From the cell containing the given text, extract its center point as (X, Y) coordinate. 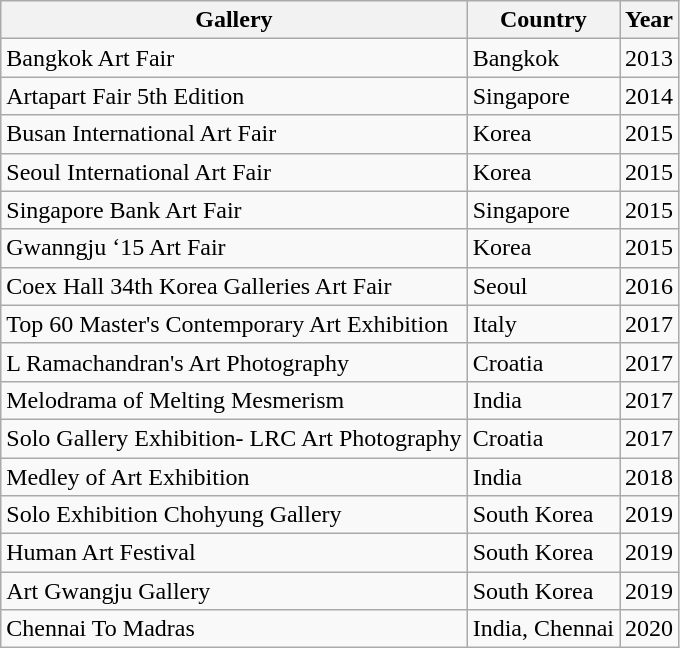
Gallery (234, 20)
Seoul (543, 286)
Artapart Fair 5th Edition (234, 96)
Coex Hall 34th Korea Galleries Art Fair (234, 286)
Busan International Art Fair (234, 134)
Italy (543, 324)
L Ramachandran's Art Photography (234, 362)
2020 (650, 629)
Solo Exhibition Chohyung Gallery (234, 515)
Top 60 Master's Contemporary Art Exhibition (234, 324)
Bangkok Art Fair (234, 58)
2018 (650, 477)
Medley of Art Exhibition (234, 477)
Melodrama of Melting Mesmerism (234, 400)
Chennai To Madras (234, 629)
India, Chennai (543, 629)
Singapore Bank Art Fair (234, 210)
2014 (650, 96)
Gwanngju ‘15 Art Fair (234, 248)
Art Gwangju Gallery (234, 591)
Seoul International Art Fair (234, 172)
Human Art Festival (234, 553)
Country (543, 20)
2013 (650, 58)
Bangkok (543, 58)
Year (650, 20)
2016 (650, 286)
Solo Gallery Exhibition- LRC Art Photography (234, 438)
